Scan for the cell matching the given text and deliver its (x, y) coordinate at center. 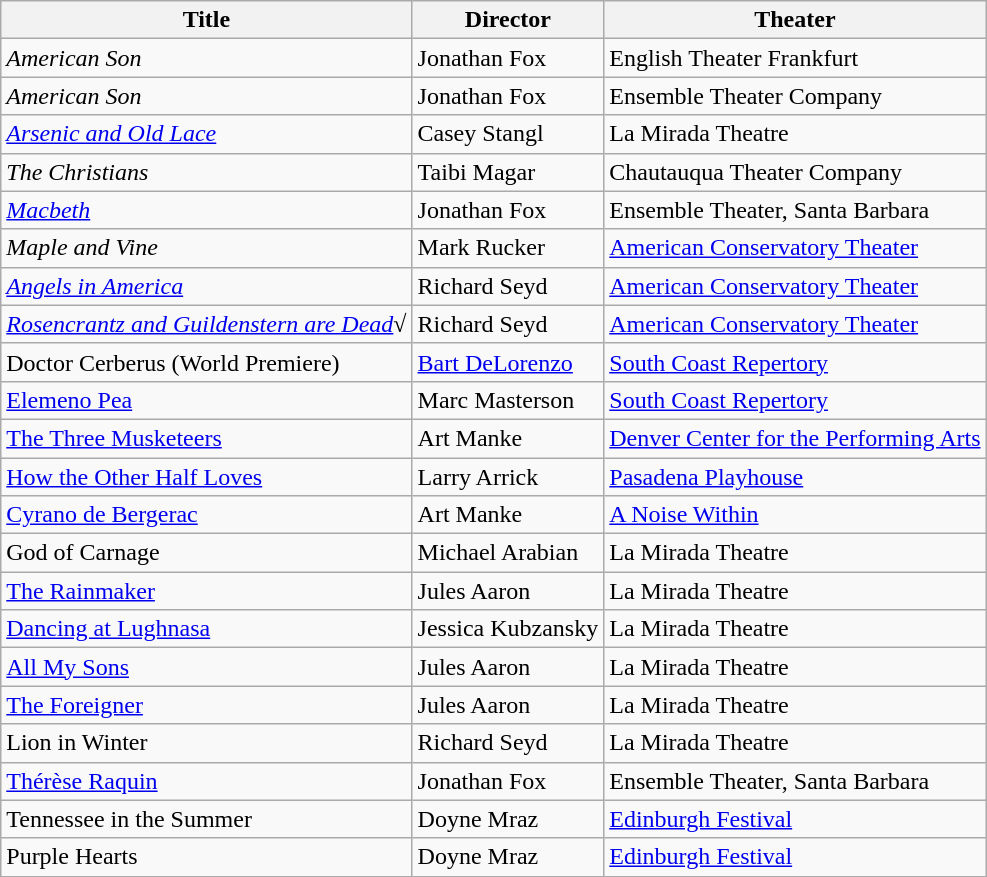
Marc Masterson (508, 400)
How the Other Half Loves (206, 477)
Maple and Vine (206, 248)
Chautauqua Theater Company (795, 172)
Mark Rucker (508, 248)
Purple Hearts (206, 857)
Casey Stangl (508, 134)
Arsenic and Old Lace (206, 134)
Rosencrantz and Guildenstern are Dead√ (206, 324)
Angels in America (206, 286)
Theater (795, 20)
English Theater Frankfurt (795, 58)
A Noise Within (795, 515)
Taibi Magar (508, 172)
God of Carnage (206, 553)
Larry Arrick (508, 477)
All My Sons (206, 667)
The Rainmaker (206, 591)
Macbeth (206, 210)
Ensemble Theater Company (795, 96)
Pasadena Playhouse (795, 477)
Bart DeLorenzo (508, 362)
The Three Musketeers (206, 438)
Doctor Cerberus (World Premiere) (206, 362)
Denver Center for the Performing Arts (795, 438)
Tennessee in the Summer (206, 819)
Cyrano de Bergerac (206, 515)
Michael Arabian (508, 553)
The Foreigner (206, 705)
Title (206, 20)
Lion in Winter (206, 743)
Director (508, 20)
Elemeno Pea (206, 400)
The Christians (206, 172)
Thérèse Raquin (206, 781)
Jessica Kubzansky (508, 629)
Dancing at Lughnasa (206, 629)
